Pinpoint the cell where the given text exists, returning its [X, Y] midpoint coordinate. 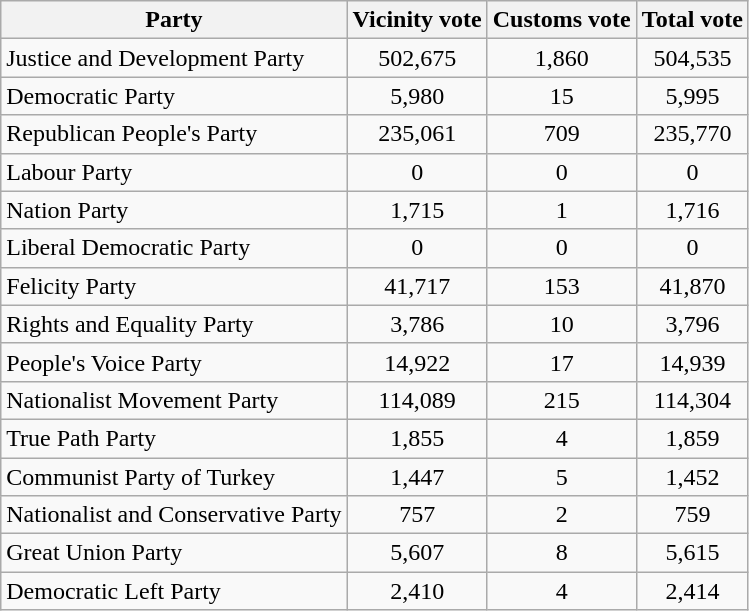
1,859 [692, 438]
8 [562, 553]
153 [562, 286]
People's Voice Party [174, 362]
Felicity Party [174, 286]
Democratic Party [174, 96]
1,447 [417, 477]
41,870 [692, 286]
2 [562, 515]
Republican People's Party [174, 134]
114,089 [417, 400]
235,770 [692, 134]
1,855 [417, 438]
Labour Party [174, 172]
Justice and Development Party [174, 58]
5 [562, 477]
Total vote [692, 20]
15 [562, 96]
Vicinity vote [417, 20]
Great Union Party [174, 553]
235,061 [417, 134]
10 [562, 324]
2,410 [417, 591]
Liberal Democratic Party [174, 248]
3,786 [417, 324]
Nation Party [174, 210]
14,922 [417, 362]
1 [562, 210]
5,615 [692, 553]
5,607 [417, 553]
5,980 [417, 96]
759 [692, 515]
41,717 [417, 286]
114,304 [692, 400]
1,715 [417, 210]
Nationalist and Conservative Party [174, 515]
1,860 [562, 58]
215 [562, 400]
1,716 [692, 210]
709 [562, 134]
Democratic Left Party [174, 591]
Rights and Equality Party [174, 324]
2,414 [692, 591]
3,796 [692, 324]
757 [417, 515]
True Path Party [174, 438]
Nationalist Movement Party [174, 400]
Party [174, 20]
17 [562, 362]
Customs vote [562, 20]
502,675 [417, 58]
1,452 [692, 477]
Communist Party of Turkey [174, 477]
5,995 [692, 96]
14,939 [692, 362]
504,535 [692, 58]
